Extract the (x, y) coordinate from the center of the cell holding the provided text.  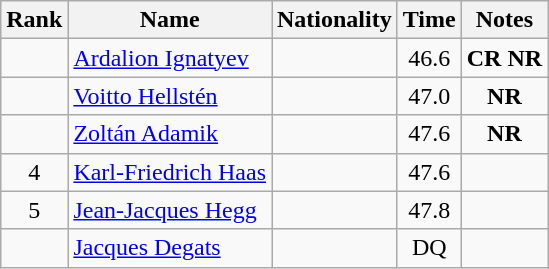
Zoltán Adamik (170, 134)
Notes (504, 20)
Voitto Hellstén (170, 96)
47.8 (429, 210)
CR NR (504, 58)
Name (170, 20)
Nationality (335, 20)
DQ (429, 248)
46.6 (429, 58)
Time (429, 20)
4 (34, 172)
47.0 (429, 96)
Jacques Degats (170, 248)
5 (34, 210)
Rank (34, 20)
Ardalion Ignatyev (170, 58)
Jean-Jacques Hegg (170, 210)
Karl-Friedrich Haas (170, 172)
